Provide the (x, y) coordinate of the cell's center where the given text is located.  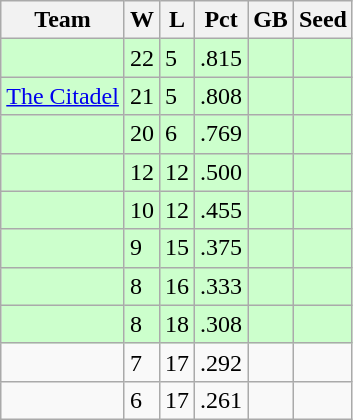
.500 (222, 172)
.375 (222, 248)
Pct (222, 20)
.333 (222, 286)
21 (142, 96)
Seed (322, 20)
The Citadel (63, 96)
.455 (222, 210)
10 (142, 210)
20 (142, 134)
.769 (222, 134)
16 (178, 286)
22 (142, 58)
L (178, 20)
Team (63, 20)
18 (178, 324)
15 (178, 248)
.808 (222, 96)
.292 (222, 362)
9 (142, 248)
.815 (222, 58)
.261 (222, 400)
GB (271, 20)
.308 (222, 324)
7 (142, 362)
W (142, 20)
